Identify which cell holds the provided text, then report its [x, y] central coordinate. 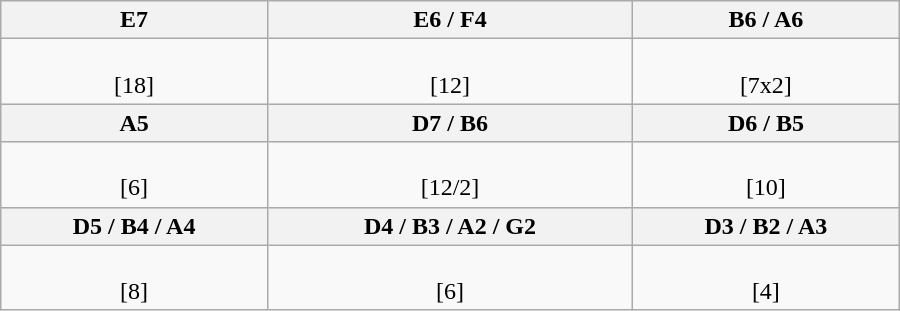
E6 / F4 [450, 20]
E7 [134, 20]
[12] [450, 72]
[7x2] [766, 72]
[12/2] [450, 174]
[8] [134, 278]
D5 / B4 / A4 [134, 226]
D6 / B5 [766, 123]
B6 / A6 [766, 20]
[10] [766, 174]
D4 / B3 / A2 / G2 [450, 226]
A5 [134, 123]
[4] [766, 278]
D7 / B6 [450, 123]
D3 / B2 / A3 [766, 226]
[18] [134, 72]
